Extract the [x, y] coordinate from the center of the cell holding the provided text.  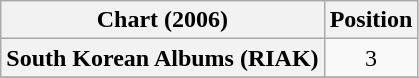
Position [371, 20]
Chart (2006) [162, 20]
3 [371, 58]
South Korean Albums (RIAK) [162, 58]
